Determine the (X, Y) coordinate at the center of the cell enclosing the given text.  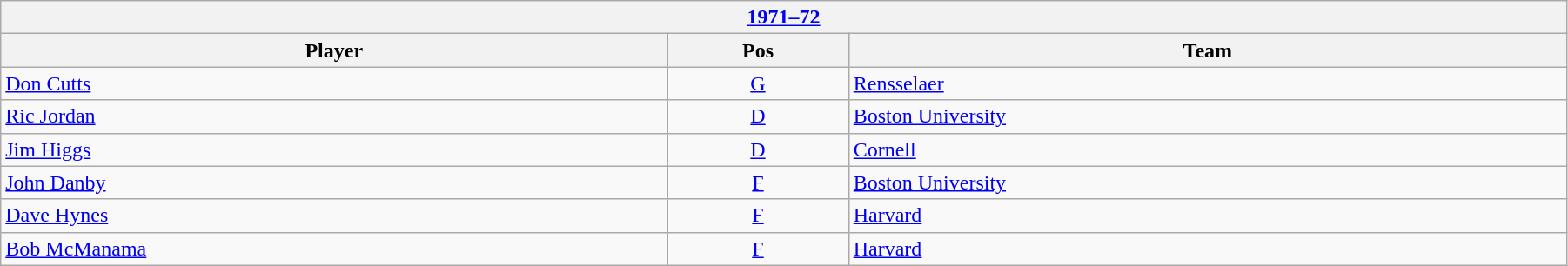
1971–72 (784, 17)
Jim Higgs (334, 150)
John Danby (334, 183)
Player (334, 50)
Cornell (1208, 150)
Pos (758, 50)
Team (1208, 50)
Don Cutts (334, 83)
Ric Jordan (334, 116)
Rensselaer (1208, 83)
G (758, 83)
Bob McManama (334, 249)
Dave Hynes (334, 216)
